Provide the (x, y) coordinate of the cell's center where the given text is located.  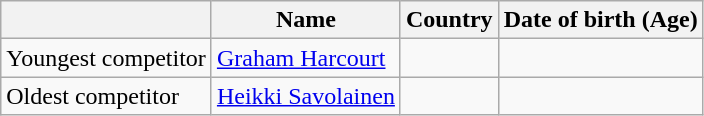
Name (306, 20)
Country (449, 20)
Heikki Savolainen (306, 96)
Date of birth (Age) (600, 20)
Youngest competitor (106, 58)
Oldest competitor (106, 96)
Graham Harcourt (306, 58)
